Pinpoint the cell where the given text exists, returning its (x, y) midpoint coordinate. 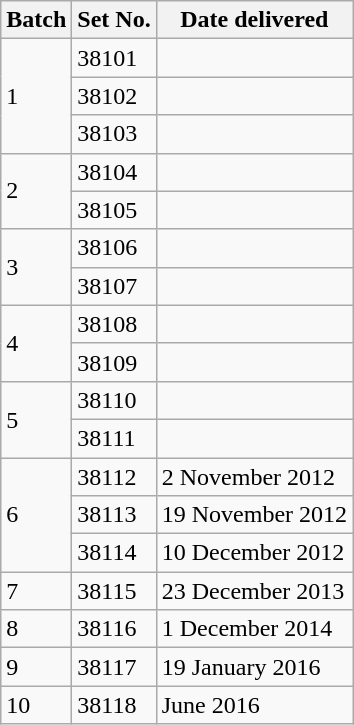
2 (36, 191)
10 December 2012 (254, 553)
23 December 2013 (254, 591)
4 (36, 343)
38101 (114, 58)
10 (36, 705)
38104 (114, 172)
Date delivered (254, 20)
7 (36, 591)
38110 (114, 400)
Set No. (114, 20)
38103 (114, 134)
8 (36, 629)
38113 (114, 515)
38105 (114, 210)
38109 (114, 362)
19 November 2012 (254, 515)
5 (36, 419)
38118 (114, 705)
1 December 2014 (254, 629)
38108 (114, 324)
Batch (36, 20)
38111 (114, 438)
38107 (114, 286)
38115 (114, 591)
2 November 2012 (254, 477)
9 (36, 667)
19 January 2016 (254, 667)
38117 (114, 667)
June 2016 (254, 705)
6 (36, 515)
3 (36, 267)
38116 (114, 629)
38112 (114, 477)
38102 (114, 96)
38114 (114, 553)
38106 (114, 248)
1 (36, 96)
